Capture the cell that displays the provided text and extract its (X, Y) central coordinate. 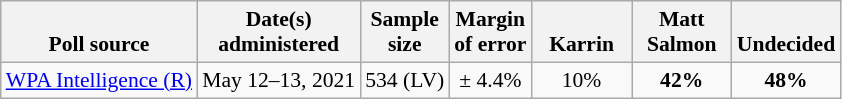
Date(s)administered (278, 32)
Marginof error (490, 32)
May 12–13, 2021 (278, 80)
Karrin (581, 32)
Samplesize (404, 32)
WPA Intelligence (R) (99, 80)
± 4.4% (490, 80)
MattSalmon (682, 32)
534 (LV) (404, 80)
10% (581, 80)
48% (786, 80)
Undecided (786, 32)
42% (682, 80)
Poll source (99, 32)
